Extract the (X, Y) coordinate from the center of the cell holding the provided text.  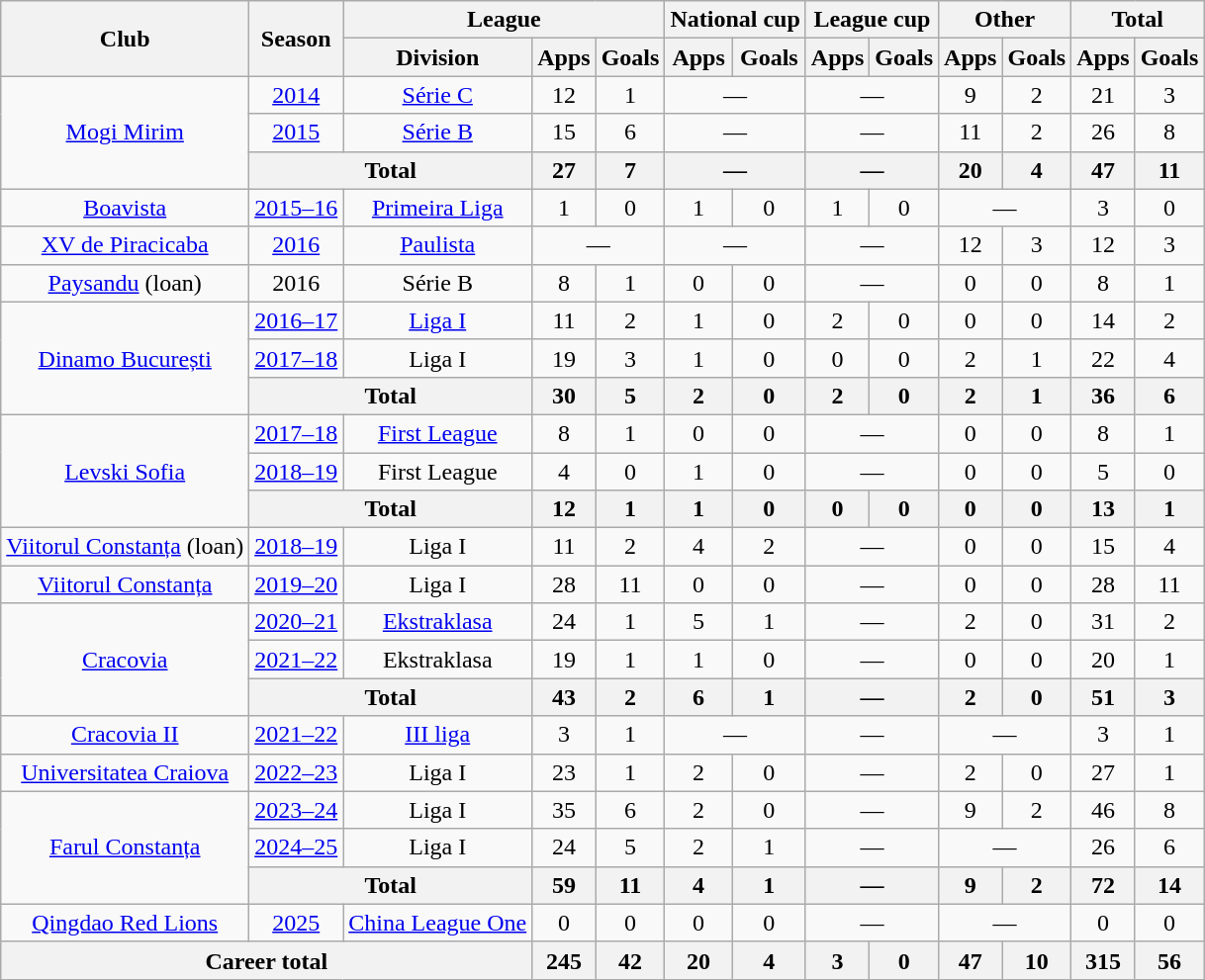
2019–20 (297, 584)
XV de Piracicaba (125, 245)
315 (1103, 960)
22 (1103, 358)
2023–24 (297, 810)
31 (1103, 622)
21 (1103, 95)
Levski Sofia (125, 471)
China League One (437, 923)
2024–25 (297, 847)
46 (1103, 810)
Club (125, 39)
7 (630, 170)
245 (564, 960)
2020–21 (297, 622)
36 (1103, 396)
Qingdao Red Lions (125, 923)
23 (564, 772)
Primeira Liga (437, 208)
III liga (437, 735)
56 (1169, 960)
National cup (735, 20)
2022–23 (297, 772)
2014 (297, 95)
Career total (267, 960)
13 (1103, 509)
League cup (872, 20)
51 (1103, 697)
2025 (297, 923)
Paulista (437, 245)
Farul Constanța (125, 847)
Paysandu (loan) (125, 283)
42 (630, 960)
Viitorul Constanța (125, 584)
Season (297, 39)
Division (437, 57)
59 (564, 885)
Cracovia II (125, 735)
35 (564, 810)
2015–16 (297, 208)
Other (1005, 20)
Série C (437, 95)
2015 (297, 133)
72 (1103, 885)
Viitorul Constanța (loan) (125, 547)
Dinamo București (125, 358)
League (505, 20)
43 (564, 697)
Universitatea Craiova (125, 772)
30 (564, 396)
Boavista (125, 208)
Cracovia (125, 660)
2016–17 (297, 320)
Mogi Mirim (125, 133)
10 (1037, 960)
